Provide the [X, Y] coordinate of the cell's center where the given text is located.  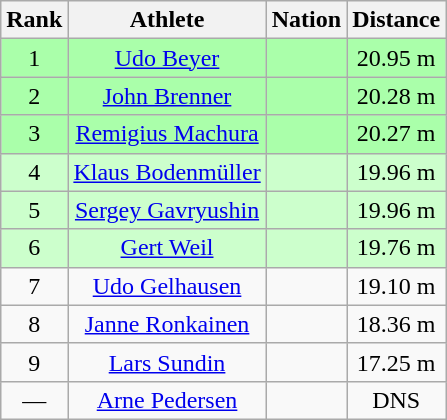
20.28 m [396, 96]
Lars Sundin [167, 362]
18.36 m [396, 324]
— [34, 400]
Udo Beyer [167, 58]
Sergey Gavryushin [167, 210]
17.25 m [396, 362]
1 [34, 58]
5 [34, 210]
6 [34, 248]
Klaus Bodenmüller [167, 172]
Nation [306, 20]
8 [34, 324]
Rank [34, 20]
19.10 m [396, 286]
Distance [396, 20]
Udo Gelhausen [167, 286]
2 [34, 96]
Janne Ronkainen [167, 324]
Gert Weil [167, 248]
20.95 m [396, 58]
DNS [396, 400]
John Brenner [167, 96]
Athlete [167, 20]
20.27 m [396, 134]
3 [34, 134]
Remigius Machura [167, 134]
Arne Pedersen [167, 400]
9 [34, 362]
19.76 m [396, 248]
7 [34, 286]
4 [34, 172]
